Return (x, y) of the center of cell containing provided text 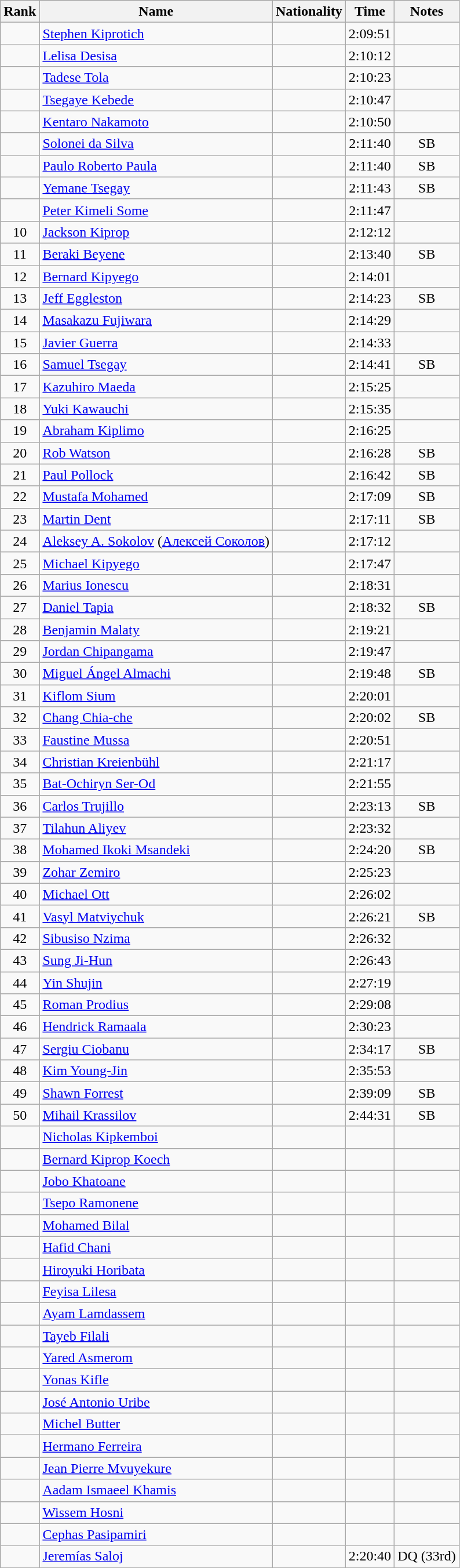
13 (20, 299)
44 (20, 983)
2:23:32 (370, 828)
25 (20, 563)
Stephen Kiprotich (156, 34)
45 (20, 1005)
Hendrick Ramaala (156, 1027)
2:17:12 (370, 541)
Yuki Kawauchi (156, 409)
Kiflom Sium (156, 696)
43 (20, 960)
2:19:47 (370, 652)
Chang Chia-che (156, 718)
10 (20, 232)
Kazuhiro Maeda (156, 387)
Hafid Chani (156, 1247)
32 (20, 718)
2:15:25 (370, 387)
2:14:01 (370, 277)
Jeff Eggleston (156, 299)
19 (20, 431)
2:39:09 (370, 1093)
Jeremías Saloj (156, 1556)
2:24:20 (370, 850)
Beraki Beyene (156, 254)
Notes (427, 12)
Tadese Tola (156, 78)
Zohar Zemiro (156, 872)
17 (20, 387)
29 (20, 652)
Aleksey A. Sokolov (Алексей Соколов) (156, 541)
Nicholas Kipkemboi (156, 1137)
Masakazu Fujiwara (156, 321)
Martin Dent (156, 519)
Lelisa Desisa (156, 56)
16 (20, 365)
2:26:02 (370, 894)
Bat-Ochiryn Ser-Od (156, 784)
Yared Asmerom (156, 1358)
2:16:42 (370, 475)
Mihail Krassilov (156, 1115)
12 (20, 277)
2:18:32 (370, 607)
2:10:23 (370, 78)
2:19:21 (370, 629)
Jordan Chipangama (156, 652)
Bernard Kipyego (156, 277)
2:17:11 (370, 519)
Samuel Tsegay (156, 365)
Shawn Forrest (156, 1093)
Mustafa Mohamed (156, 497)
34 (20, 762)
49 (20, 1093)
2:13:40 (370, 254)
Javier Guerra (156, 343)
2:44:31 (370, 1115)
Tilahun Aliyev (156, 828)
2:11:47 (370, 210)
Solonei da Silva (156, 144)
20 (20, 453)
15 (20, 343)
Michael Ott (156, 894)
38 (20, 850)
46 (20, 1027)
14 (20, 321)
Bernard Kiprop Koech (156, 1159)
Marius Ionescu (156, 585)
Cephas Pasipamiri (156, 1534)
47 (20, 1049)
2:16:28 (370, 453)
Michael Kipyego (156, 563)
11 (20, 254)
2:10:47 (370, 100)
Michel Butter (156, 1424)
2:18:31 (370, 585)
42 (20, 938)
36 (20, 806)
Sibusiso Nzima (156, 938)
Wissem Hosni (156, 1512)
Time (370, 12)
35 (20, 784)
2:21:55 (370, 784)
DQ (33rd) (427, 1556)
Sung Ji-Hun (156, 960)
37 (20, 828)
Hermano Ferreira (156, 1446)
Tayeb Filali (156, 1335)
Daniel Tapia (156, 607)
24 (20, 541)
2:14:23 (370, 299)
23 (20, 519)
Mohamed Bilal (156, 1225)
2:16:25 (370, 431)
Paul Pollock (156, 475)
2:26:21 (370, 916)
2:26:43 (370, 960)
31 (20, 696)
2:15:35 (370, 409)
Sergiu Ciobanu (156, 1049)
2:27:19 (370, 983)
Carlos Trujillo (156, 806)
Vasyl Matviychuk (156, 916)
30 (20, 674)
2:20:40 (370, 1556)
2:20:51 (370, 740)
22 (20, 497)
Roman Prodius (156, 1005)
2:29:08 (370, 1005)
Christian Kreienbühl (156, 762)
26 (20, 585)
Kim Young-Jin (156, 1071)
50 (20, 1115)
41 (20, 916)
Tsepo Ramonene (156, 1203)
2:21:17 (370, 762)
2:20:02 (370, 718)
39 (20, 872)
Paulo Roberto Paula (156, 166)
21 (20, 475)
Abraham Kiplimo (156, 431)
2:30:23 (370, 1027)
2:11:43 (370, 188)
Hiroyuki Horibata (156, 1269)
2:10:50 (370, 122)
Yemane Tsegay (156, 188)
2:10:12 (370, 56)
Yonas Kifle (156, 1380)
Feyisa Lilesa (156, 1291)
José Antonio Uribe (156, 1402)
Nationality (309, 12)
Jobo Khatoane (156, 1181)
Jean Pierre Mvuyekure (156, 1468)
27 (20, 607)
2:14:33 (370, 343)
Jackson Kiprop (156, 232)
Mohamed Ikoki Msandeki (156, 850)
2:09:51 (370, 34)
Yin Shujin (156, 983)
Ayam Lamdassem (156, 1313)
2:14:29 (370, 321)
Benjamin Malaty (156, 629)
Rank (20, 12)
2:17:47 (370, 563)
Name (156, 12)
Rob Watson (156, 453)
2:25:23 (370, 872)
48 (20, 1071)
2:23:13 (370, 806)
Miguel Ángel Almachi (156, 674)
18 (20, 409)
2:12:12 (370, 232)
2:20:01 (370, 696)
33 (20, 740)
2:17:09 (370, 497)
Peter Kimeli Some (156, 210)
2:26:32 (370, 938)
2:35:53 (370, 1071)
Faustine Mussa (156, 740)
2:14:41 (370, 365)
Kentaro Nakamoto (156, 122)
28 (20, 629)
Tsegaye Kebede (156, 100)
2:34:17 (370, 1049)
40 (20, 894)
2:19:48 (370, 674)
Aadam Ismaeel Khamis (156, 1490)
